Scan for the cell matching the given text and deliver its [x, y] coordinate at center. 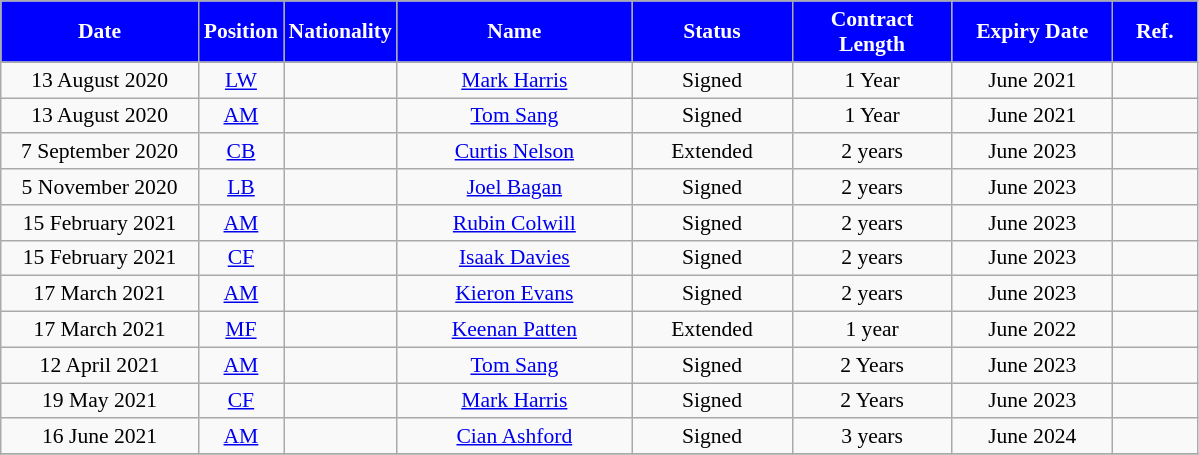
Isaak Davies [514, 258]
LW [240, 80]
Position [240, 32]
Expiry Date [1032, 32]
Nationality [340, 32]
Contract Length [872, 32]
Curtis Nelson [514, 152]
5 November 2020 [100, 187]
1 year [872, 330]
Date [100, 32]
Status [712, 32]
Joel Bagan [514, 187]
LB [240, 187]
Name [514, 32]
12 April 2021 [100, 365]
Kieron Evans [514, 294]
CB [240, 152]
June 2022 [1032, 330]
Rubin Colwill [514, 223]
3 years [872, 437]
19 May 2021 [100, 401]
June 2024 [1032, 437]
7 September 2020 [100, 152]
MF [240, 330]
Keenan Patten [514, 330]
Cian Ashford [514, 437]
16 June 2021 [100, 437]
Ref. [1154, 32]
